Extract the (x, y) coordinate from the center of the cell holding the provided text.  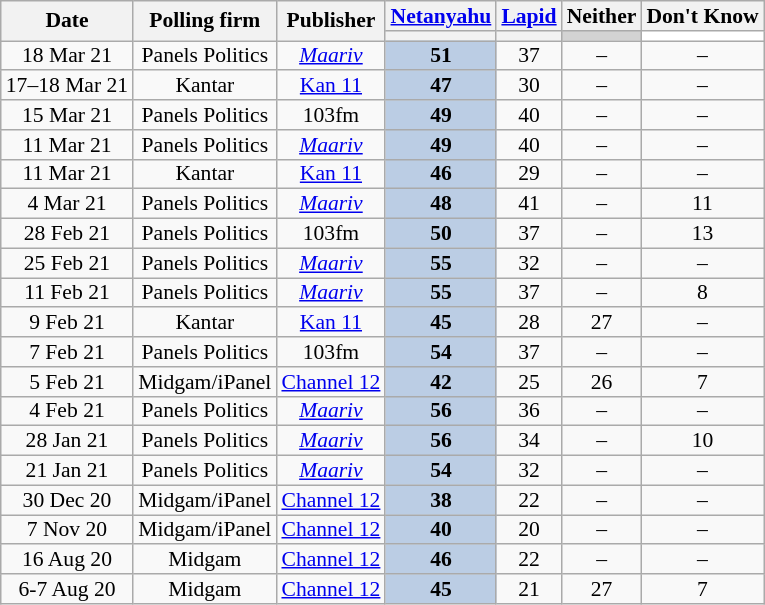
51 (440, 56)
7 Nov 20 (67, 530)
9 Feb 21 (67, 323)
17–18 Mar 21 (67, 86)
4 Mar 21 (67, 204)
42 (440, 382)
6-7 Aug 20 (67, 589)
11 Feb 21 (67, 293)
Neither (602, 16)
21 (528, 589)
30 Dec 20 (67, 500)
36 (528, 411)
Netanyahu (440, 16)
10 (702, 441)
8 (702, 293)
25 Feb 21 (67, 263)
21 Jan 21 (67, 471)
28 (528, 323)
41 (528, 204)
30 (528, 86)
Date (67, 21)
26 (602, 382)
4 Feb 21 (67, 411)
50 (440, 234)
20 (528, 530)
Lapid (528, 16)
Don't Know (702, 16)
25 (528, 382)
5 Feb 21 (67, 382)
28 Feb 21 (67, 234)
38 (440, 500)
16 Aug 20 (67, 560)
7 Feb 21 (67, 352)
15 Mar 21 (67, 115)
18 Mar 21 (67, 56)
47 (440, 86)
29 (528, 174)
Polling firm (204, 21)
Publisher (330, 21)
48 (440, 204)
13 (702, 234)
28 Jan 21 (67, 441)
11 (702, 204)
34 (528, 441)
